From the cell containing the given text, extract its center point as [x, y] coordinate. 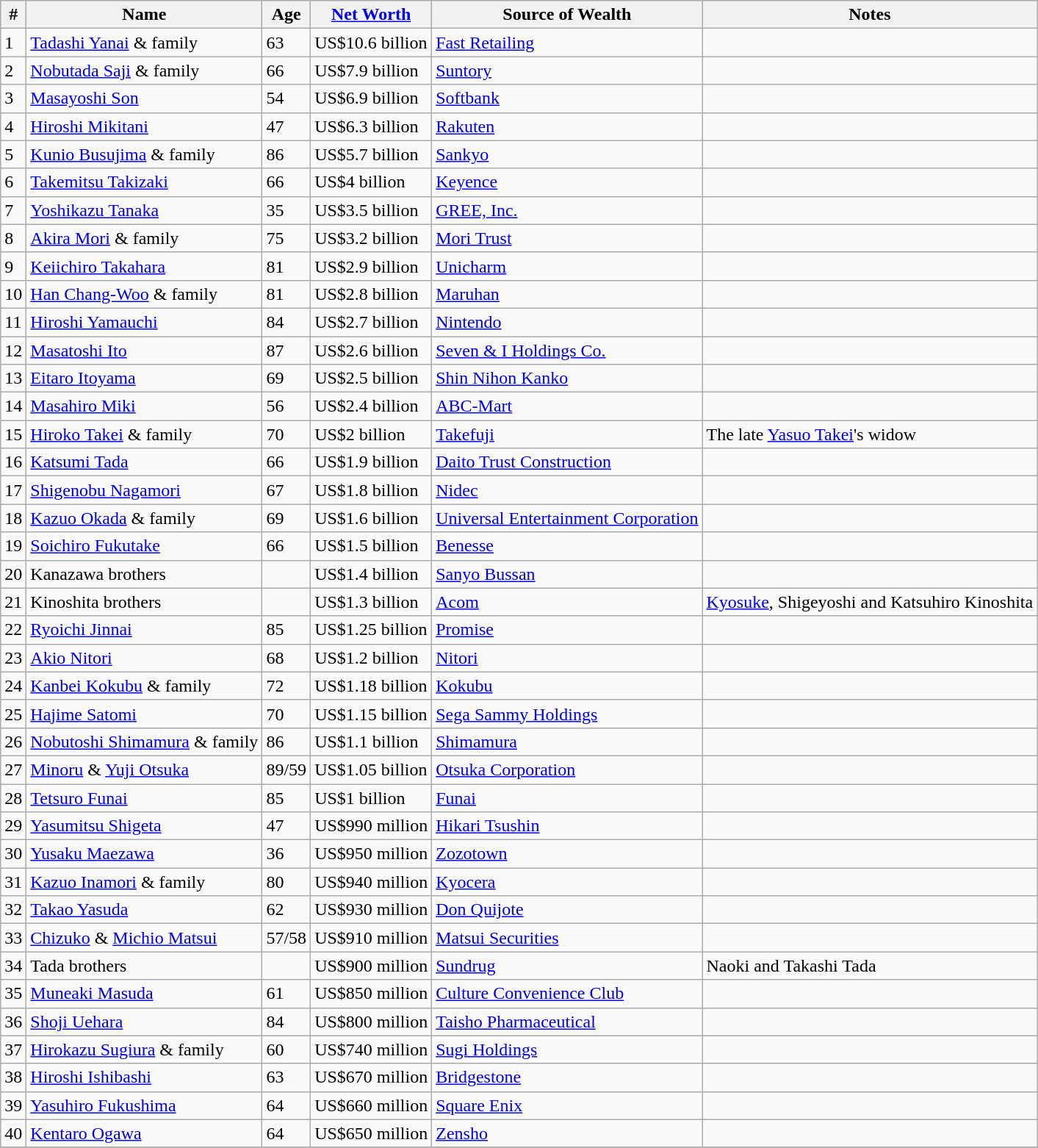
Ryoichi Jinnai [144, 630]
Kanbei Kokubu & family [144, 686]
US$930 million [372, 910]
Nidec [567, 490]
ABC-Mart [567, 406]
US$1.8 billion [372, 490]
US$1.15 billion [372, 714]
Masatoshi Ito [144, 351]
24 [13, 686]
Net Worth [372, 15]
87 [286, 351]
US$6.9 billion [372, 98]
US$1.9 billion [372, 462]
28 [13, 797]
US$940 million [372, 882]
Kokubu [567, 686]
Softbank [567, 98]
Yoshikazu Tanaka [144, 210]
Kanazawa brothers [144, 574]
US$5.7 billion [372, 154]
9 [13, 266]
US$2.7 billion [372, 322]
Notes [870, 15]
Hajime Satomi [144, 714]
US$800 million [372, 1022]
Nobutoshi Shimamura & family [144, 742]
57/58 [286, 938]
Square Enix [567, 1105]
US$740 million [372, 1050]
62 [286, 910]
Hiroko Takei & family [144, 434]
16 [13, 462]
Matsui Securities [567, 938]
Yusaku Maezawa [144, 854]
US$990 million [372, 826]
72 [286, 686]
Fast Retailing [567, 43]
75 [286, 238]
US$7.9 billion [372, 71]
14 [13, 406]
GREE, Inc. [567, 210]
3 [13, 98]
8 [13, 238]
15 [13, 434]
39 [13, 1105]
89/59 [286, 769]
US$1 billion [372, 797]
US$1.2 billion [372, 658]
Otsuka Corporation [567, 769]
19 [13, 546]
Yasuhiro Fukushima [144, 1105]
Sankyo [567, 154]
Daito Trust Construction [567, 462]
US$660 million [372, 1105]
18 [13, 518]
Don Quijote [567, 910]
Takemitsu Takizaki [144, 182]
US$2.5 billion [372, 379]
Bridgestone [567, 1077]
Hikari Tsushin [567, 826]
US$850 million [372, 994]
Shin Nihon Kanko [567, 379]
7 [13, 210]
Nobutada Saji & family [144, 71]
US$1.6 billion [372, 518]
22 [13, 630]
Takefuji [567, 434]
20 [13, 574]
Kyocera [567, 882]
21 [13, 602]
23 [13, 658]
Suntory [567, 71]
Maruhan [567, 294]
US$2.9 billion [372, 266]
67 [286, 490]
Hiroshi Mikitani [144, 126]
38 [13, 1077]
Kinoshita brothers [144, 602]
2 [13, 71]
US$2.4 billion [372, 406]
Promise [567, 630]
Naoki and Takashi Tada [870, 966]
US$3.5 billion [372, 210]
Han Chang-Woo & family [144, 294]
US$910 million [372, 938]
Source of Wealth [567, 15]
Soichiro Fukutake [144, 546]
Seven & I Holdings Co. [567, 351]
US$4 billion [372, 182]
Yasumitsu Shigeta [144, 826]
Chizuko & Michio Matsui [144, 938]
Kazuo Okada & family [144, 518]
33 [13, 938]
Rakuten [567, 126]
17 [13, 490]
US$6.3 billion [372, 126]
Shoji Uehara [144, 1022]
11 [13, 322]
Keyence [567, 182]
Nitori [567, 658]
4 [13, 126]
Nintendo [567, 322]
61 [286, 994]
Kunio Busujima & family [144, 154]
80 [286, 882]
Shimamura [567, 742]
US$1.1 billion [372, 742]
US$650 million [372, 1133]
68 [286, 658]
Takao Yasuda [144, 910]
US$2.8 billion [372, 294]
Masayoshi Son [144, 98]
Culture Convenience Club [567, 994]
US$2.6 billion [372, 351]
US$670 million [372, 1077]
Kyosuke, Shigeyoshi and Katsuhiro Kinoshita [870, 602]
Katsumi Tada [144, 462]
12 [13, 351]
25 [13, 714]
US$1.5 billion [372, 546]
US$2 billion [372, 434]
Taisho Pharmaceutical [567, 1022]
29 [13, 826]
34 [13, 966]
Name [144, 15]
13 [13, 379]
Sundrug [567, 966]
Muneaki Masuda [144, 994]
Acom [567, 602]
US$900 million [372, 966]
1 [13, 43]
Hiroshi Ishibashi [144, 1077]
26 [13, 742]
The late Yasuo Takei's widow [870, 434]
6 [13, 182]
60 [286, 1050]
US$1.3 billion [372, 602]
# [13, 15]
56 [286, 406]
US$10.6 billion [372, 43]
31 [13, 882]
Universal Entertainment Corporation [567, 518]
Kentaro Ogawa [144, 1133]
US$1.05 billion [372, 769]
32 [13, 910]
40 [13, 1133]
US$1.4 billion [372, 574]
Kazuo Inamori & family [144, 882]
US$1.25 billion [372, 630]
Sanyo Bussan [567, 574]
Zensho [567, 1133]
Hiroshi Yamauchi [144, 322]
5 [13, 154]
30 [13, 854]
Akira Mori & family [144, 238]
Benesse [567, 546]
US$950 million [372, 854]
US$3.2 billion [372, 238]
Zozotown [567, 854]
Akio Nitori [144, 658]
Tetsuro Funai [144, 797]
27 [13, 769]
Age [286, 15]
Tadashi Yanai & family [144, 43]
Funai [567, 797]
Mori Trust [567, 238]
Shigenobu Nagamori [144, 490]
Sugi Holdings [567, 1050]
Sega Sammy Holdings [567, 714]
US$1.18 billion [372, 686]
Tada brothers [144, 966]
Unicharm [567, 266]
Masahiro Miki [144, 406]
Eitaro Itoyama [144, 379]
Minoru & Yuji Otsuka [144, 769]
10 [13, 294]
37 [13, 1050]
54 [286, 98]
Hirokazu Sugiura & family [144, 1050]
Keiichiro Takahara [144, 266]
